Capture the cell that displays the provided text and extract its (X, Y) central coordinate. 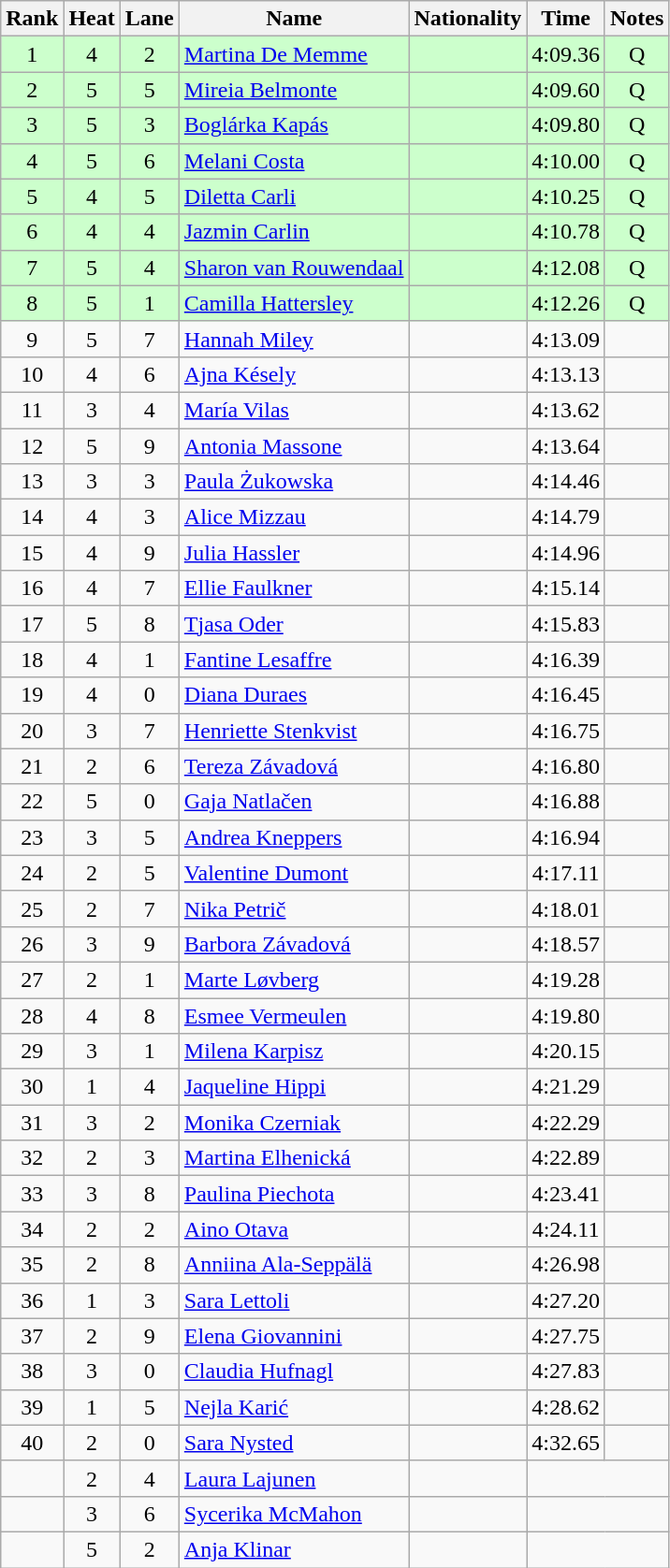
Rank (32, 19)
4:14.46 (566, 482)
10 (32, 374)
38 (32, 1372)
Time (566, 19)
Claudia Hufnagl (294, 1372)
Notes (636, 19)
Mireia Belmonte (294, 90)
4:10.78 (566, 232)
Alice Mizzau (294, 517)
11 (32, 410)
4:18.57 (566, 944)
4:19.28 (566, 980)
19 (32, 695)
22 (32, 802)
4:16.75 (566, 731)
12 (32, 446)
4:18.01 (566, 908)
18 (32, 660)
4:24.11 (566, 1229)
Jazmin Carlin (294, 232)
4:27.20 (566, 1300)
24 (32, 873)
4:15.14 (566, 588)
4:14.96 (566, 553)
36 (32, 1300)
35 (32, 1265)
Sara Lettoli (294, 1300)
39 (32, 1407)
4:20.15 (566, 1052)
28 (32, 1015)
4:10.00 (566, 161)
Anja Klinar (294, 1549)
34 (32, 1229)
14 (32, 517)
Julia Hassler (294, 553)
17 (32, 624)
4:09.36 (566, 54)
16 (32, 588)
Antonia Massone (294, 446)
4:32.65 (566, 1443)
Ajna Késely (294, 374)
4:09.80 (566, 125)
4:16.94 (566, 837)
Jaqueline Hippi (294, 1087)
Tereza Závadová (294, 766)
Camilla Hattersley (294, 303)
Laura Lajunen (294, 1478)
4:16.88 (566, 802)
Tjasa Oder (294, 624)
27 (32, 980)
4:16.45 (566, 695)
4:09.60 (566, 90)
Diletta Carli (294, 196)
Elena Giovannini (294, 1336)
4:10.25 (566, 196)
Melani Costa (294, 161)
Heat (92, 19)
21 (32, 766)
Sycerika McMahon (294, 1514)
4:22.29 (566, 1123)
4:27.83 (566, 1372)
25 (32, 908)
4:13.13 (566, 374)
Sara Nysted (294, 1443)
Esmee Vermeulen (294, 1015)
Paulina Piechota (294, 1194)
Nationality (468, 19)
20 (32, 731)
Nika Petrič (294, 908)
4:12.26 (566, 303)
Gaja Natlačen (294, 802)
Martina De Memme (294, 54)
Martina Elhenická (294, 1158)
4:27.75 (566, 1336)
4:12.08 (566, 268)
4:17.11 (566, 873)
4:23.41 (566, 1194)
Anniina Ala-Seppälä (294, 1265)
4:21.29 (566, 1087)
4:16.80 (566, 766)
4:26.98 (566, 1265)
Diana Duraes (294, 695)
4:13.09 (566, 339)
Paula Żukowska (294, 482)
4:16.39 (566, 660)
Henriette Stenkvist (294, 731)
4:13.64 (566, 446)
37 (32, 1336)
Sharon van Rouwendaal (294, 268)
Nejla Karić (294, 1407)
Milena Karpisz (294, 1052)
4:22.89 (566, 1158)
40 (32, 1443)
31 (32, 1123)
33 (32, 1194)
Barbora Závadová (294, 944)
Andrea Kneppers (294, 837)
4:13.62 (566, 410)
4:14.79 (566, 517)
Monika Czerniak (294, 1123)
32 (32, 1158)
Boglárka Kapás (294, 125)
María Vilas (294, 410)
Marte Løvberg (294, 980)
Valentine Dumont (294, 873)
30 (32, 1087)
Hannah Miley (294, 339)
Ellie Faulkner (294, 588)
15 (32, 553)
Fantine Lesaffre (294, 660)
4:15.83 (566, 624)
26 (32, 944)
29 (32, 1052)
4:28.62 (566, 1407)
Name (294, 19)
13 (32, 482)
23 (32, 837)
Lane (150, 19)
4:19.80 (566, 1015)
Aino Otava (294, 1229)
